Identify which cell holds the provided text, then report its [x, y] central coordinate. 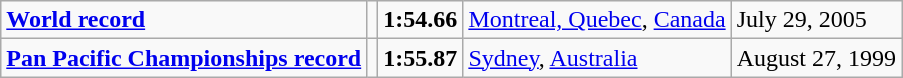
Montreal, Quebec, Canada [597, 20]
1:55.87 [420, 58]
World record [184, 20]
August 27, 1999 [816, 58]
Pan Pacific Championships record [184, 58]
July 29, 2005 [816, 20]
Sydney, Australia [597, 58]
1:54.66 [420, 20]
